Determine the [X, Y] coordinate at the center of the cell enclosing the given text.  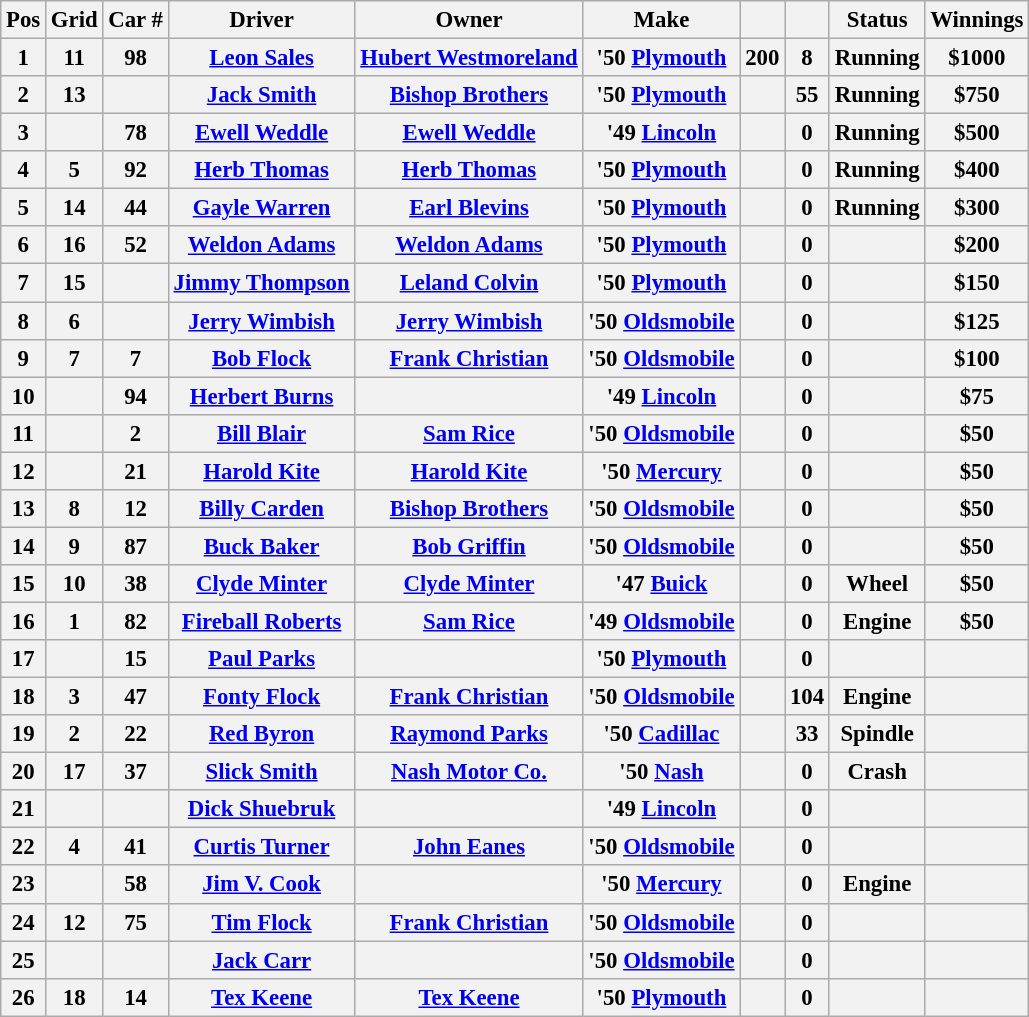
'49 Oldsmobile [662, 621]
'47 Buick [662, 584]
19 [24, 734]
Jimmy Thompson [262, 283]
$100 [977, 358]
Earl Blevins [469, 208]
44 [136, 208]
55 [808, 95]
Jim V. Cook [262, 885]
Pos [24, 20]
Leland Colvin [469, 283]
94 [136, 396]
$750 [977, 95]
Jack Smith [262, 95]
Winnings [977, 20]
Slick Smith [262, 772]
Curtis Turner [262, 847]
$200 [977, 245]
$75 [977, 396]
Dick Shuebruk [262, 809]
200 [762, 58]
37 [136, 772]
78 [136, 133]
$400 [977, 170]
26 [24, 997]
Bob Griffin [469, 546]
Make [662, 20]
$150 [977, 283]
Crash [876, 772]
25 [24, 960]
Jack Carr [262, 960]
Billy Carden [262, 509]
23 [24, 885]
$1000 [977, 58]
Fireball Roberts [262, 621]
38 [136, 584]
Buck Baker [262, 546]
98 [136, 58]
58 [136, 885]
Fonty Flock [262, 697]
Leon Sales [262, 58]
$500 [977, 133]
87 [136, 546]
Driver [262, 20]
Status [876, 20]
33 [808, 734]
52 [136, 245]
Bob Flock [262, 358]
Red Byron [262, 734]
Grid [74, 20]
41 [136, 847]
'50 Cadillac [662, 734]
$125 [977, 321]
'50 Nash [662, 772]
Gayle Warren [262, 208]
Wheel [876, 584]
Car # [136, 20]
75 [136, 922]
104 [808, 697]
John Eanes [469, 847]
82 [136, 621]
47 [136, 697]
Spindle [876, 734]
Hubert Westmoreland [469, 58]
Raymond Parks [469, 734]
Tim Flock [262, 922]
20 [24, 772]
24 [24, 922]
Nash Motor Co. [469, 772]
Paul Parks [262, 659]
$300 [977, 208]
Bill Blair [262, 433]
92 [136, 170]
Owner [469, 20]
Herbert Burns [262, 396]
